Scan for the cell matching the given text and deliver its [x, y] coordinate at center. 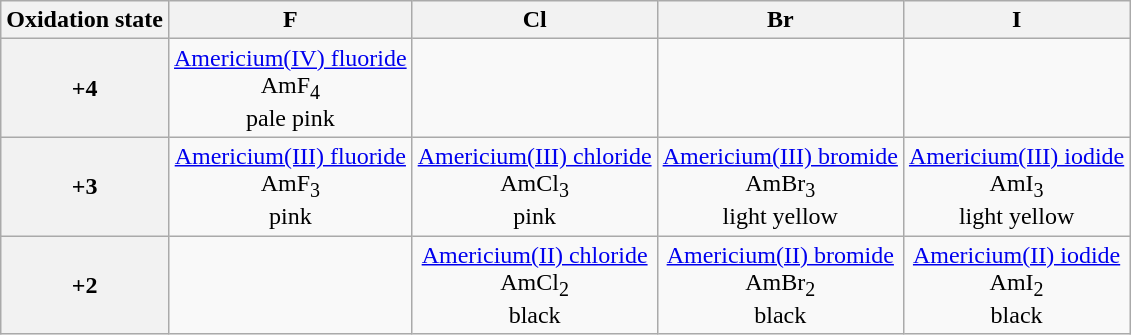
+3 [85, 186]
Americium(II) chloride AmCl2 black [534, 285]
+2 [85, 285]
Americium(II) iodide AmI2 black [1016, 285]
Br [780, 20]
Americium(III) iodide AmI3 light yellow [1016, 186]
I [1016, 20]
F [290, 20]
+4 [85, 88]
Cl [534, 20]
Americium(III) fluoride AmF3 pink [290, 186]
Americium(III) bromide AmBr3 light yellow [780, 186]
Oxidation state [85, 20]
Americium(III) chloride AmCl3 pink [534, 186]
Americium(II) bromide AmBr2 black [780, 285]
Americium(IV) fluoride AmF4 pale pink [290, 88]
